Determine the (X, Y) coordinate at the center of the cell enclosing the given text.  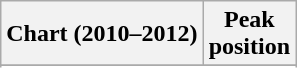
Chart (2010–2012) (102, 34)
Peakposition (249, 34)
